Identify which cell holds the provided text, then report its [X, Y] central coordinate. 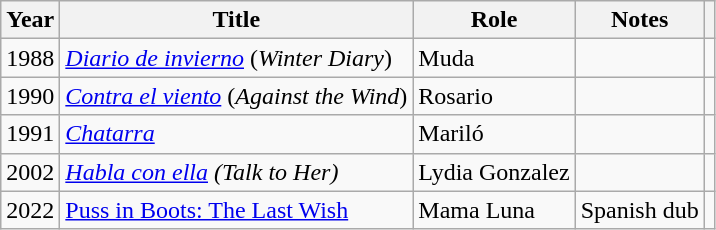
2002 [30, 172]
Contra el viento (Against the Wind) [236, 96]
Diario de invierno (Winter Diary) [236, 58]
Spanish dub [640, 210]
Habla con ella (Talk to Her) [236, 172]
Muda [494, 58]
Notes [640, 20]
Mariló [494, 134]
Year [30, 20]
Role [494, 20]
1988 [30, 58]
Lydia Gonzalez [494, 172]
1991 [30, 134]
1990 [30, 96]
Chatarra [236, 134]
Mama Luna [494, 210]
2022 [30, 210]
Title [236, 20]
Rosario [494, 96]
Puss in Boots: The Last Wish [236, 210]
